Determine the [X, Y] coordinate at the center of the cell enclosing the given text.  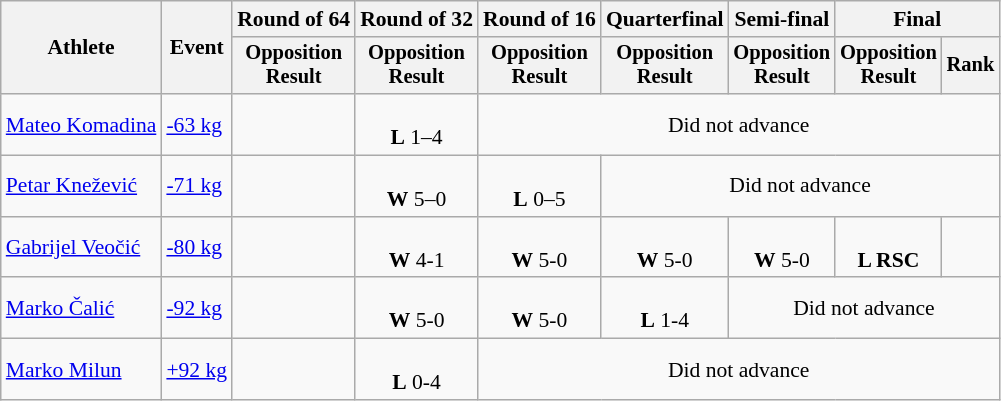
Athlete [82, 48]
-92 kg [196, 308]
Petar Knežević [82, 186]
Marko Milun [82, 370]
Round of 16 [540, 19]
Final [917, 19]
-71 kg [196, 186]
Quarterfinal [665, 19]
+92 kg [196, 370]
Rank [971, 66]
-63 kg [196, 124]
Marko Čalić [82, 308]
L 0-4 [416, 370]
W 4-1 [416, 248]
L 1–4 [416, 124]
Round of 32 [416, 19]
Semi-final [782, 19]
Gabrijel Veočić [82, 248]
L RSC [888, 248]
Round of 64 [294, 19]
L 0–5 [540, 186]
W 5–0 [416, 186]
Mateo Komadina [82, 124]
L 1-4 [665, 308]
-80 kg [196, 248]
Event [196, 48]
